Capture the cell that displays the provided text and extract its (x, y) central coordinate. 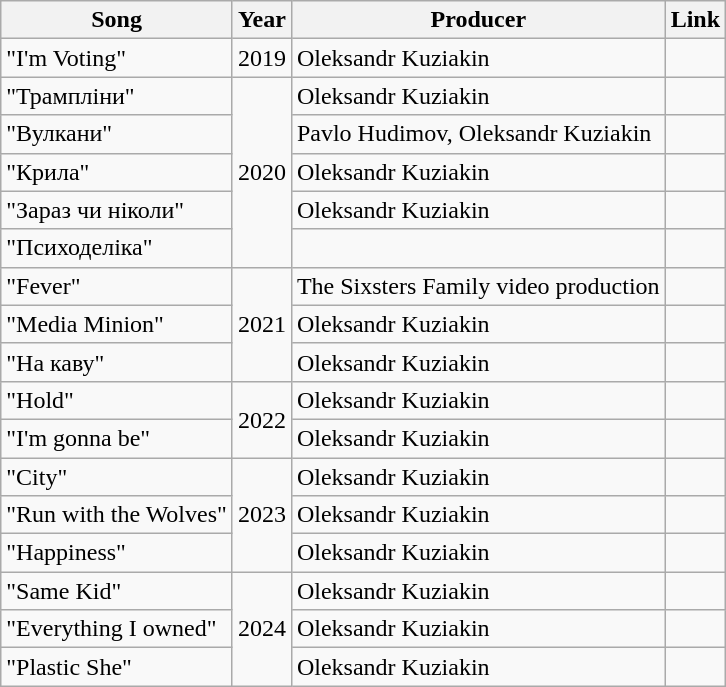
"Крила" (117, 172)
"Зараз чи ніколи" (117, 210)
Link (695, 20)
"I'm gonna be" (117, 438)
2020 (262, 172)
Year (262, 20)
2022 (262, 419)
"Hold" (117, 400)
"Happiness" (117, 553)
"Media Minion" (117, 324)
"Fever" (117, 286)
2024 (262, 629)
Song (117, 20)
2021 (262, 324)
2023 (262, 515)
"Same Kid" (117, 591)
"Plastic She" (117, 667)
"Вулкани" (117, 134)
"Психоделіка" (117, 248)
"Everything I owned" (117, 629)
The Sixsters Family video production (478, 286)
"На каву" (117, 362)
"City" (117, 477)
Producer (478, 20)
"Run with the Wolves" (117, 515)
Pavlo Hudimov, Oleksandr Kuziakin (478, 134)
"Трампліни" (117, 96)
"I'm Voting" (117, 58)
2019 (262, 58)
